Return (X, Y) of the center of cell containing provided text 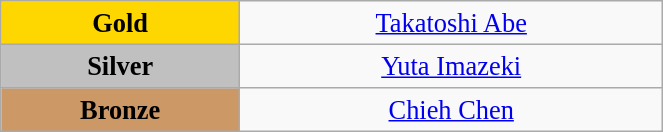
Gold (120, 22)
Bronze (120, 109)
Chieh Chen (452, 109)
Silver (120, 66)
Takatoshi Abe (452, 22)
Yuta Imazeki (452, 66)
